Output the [X, Y] coordinate of the center of the cell containing the given text.  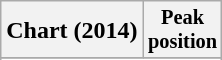
Peakposition [182, 30]
Chart (2014) [72, 30]
